Pinpoint the cell where the given text exists, returning its (x, y) midpoint coordinate. 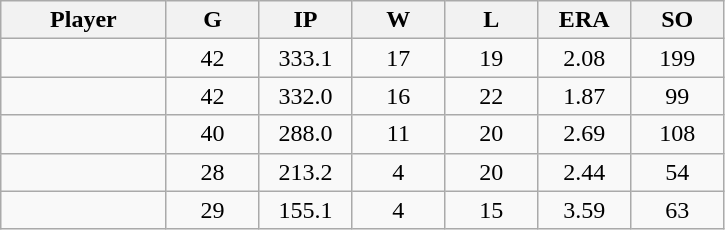
2.44 (584, 172)
213.2 (306, 172)
155.1 (306, 210)
40 (212, 134)
54 (678, 172)
1.87 (584, 96)
19 (492, 58)
17 (398, 58)
108 (678, 134)
11 (398, 134)
15 (492, 210)
99 (678, 96)
332.0 (306, 96)
22 (492, 96)
Player (84, 20)
2.69 (584, 134)
ERA (584, 20)
199 (678, 58)
3.59 (584, 210)
2.08 (584, 58)
16 (398, 96)
SO (678, 20)
288.0 (306, 134)
IP (306, 20)
333.1 (306, 58)
G (212, 20)
29 (212, 210)
28 (212, 172)
W (398, 20)
63 (678, 210)
L (492, 20)
